Detect which cell encompasses the target text, then output its (x, y) center coordinate. 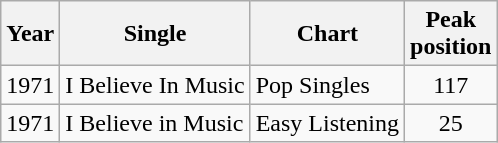
I Believe in Music (155, 123)
I Believe In Music (155, 85)
Easy Listening (327, 123)
Peakposition (451, 34)
Chart (327, 34)
Year (30, 34)
Pop Singles (327, 85)
117 (451, 85)
25 (451, 123)
Single (155, 34)
